Extract the (x, y) coordinate from the center of the cell holding the provided text.  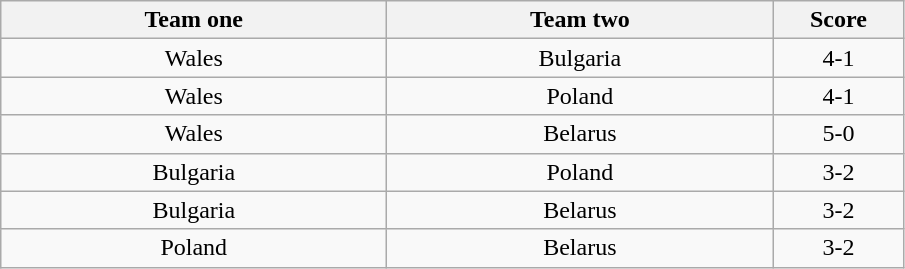
Team one (194, 20)
5-0 (838, 134)
Score (838, 20)
Team two (580, 20)
